For the text-containing cell, return its midpoint in [x, y] coordinate format. 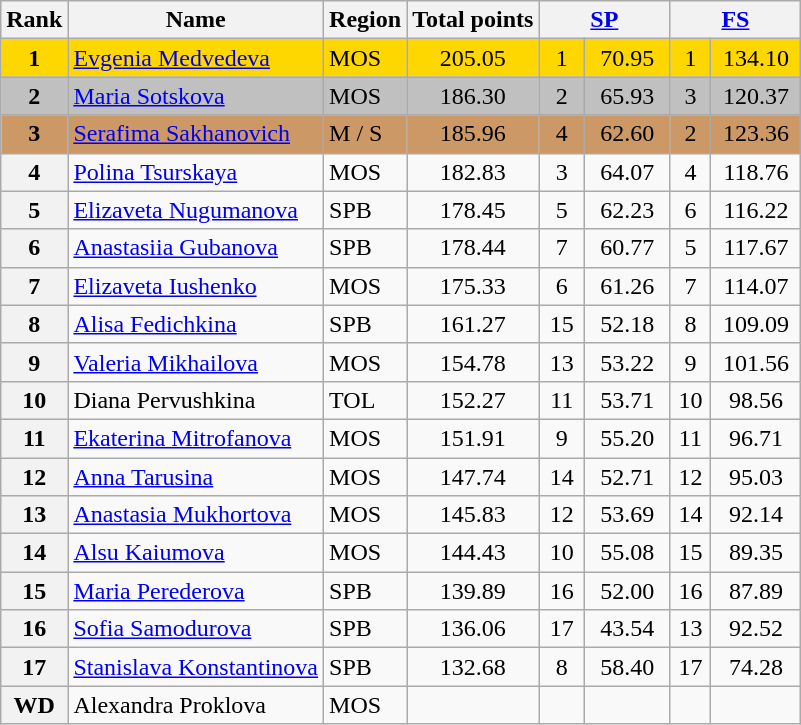
178.44 [473, 248]
186.30 [473, 96]
117.67 [756, 248]
55.08 [628, 553]
Maria Sotskova [196, 96]
Elizaveta Nugumanova [196, 210]
Alsu Kaiumova [196, 553]
Diana Pervushkina [196, 400]
52.18 [628, 324]
Serafima Sakhanovich [196, 134]
152.27 [473, 400]
WD [34, 705]
205.05 [473, 58]
Region [366, 20]
101.56 [756, 362]
53.22 [628, 362]
62.60 [628, 134]
65.93 [628, 96]
52.00 [628, 591]
161.27 [473, 324]
FS [736, 20]
92.52 [756, 629]
185.96 [473, 134]
M / S [366, 134]
175.33 [473, 286]
95.03 [756, 477]
154.78 [473, 362]
61.26 [628, 286]
118.76 [756, 172]
96.71 [756, 438]
109.09 [756, 324]
Name [196, 20]
60.77 [628, 248]
144.43 [473, 553]
134.10 [756, 58]
Maria Perederova [196, 591]
145.83 [473, 515]
116.22 [756, 210]
Ekaterina Mitrofanova [196, 438]
Anastasiia Gubanova [196, 248]
Anna Tarusina [196, 477]
132.68 [473, 667]
Rank [34, 20]
Polina Tsurskaya [196, 172]
123.36 [756, 134]
92.14 [756, 515]
Valeria Mikhailova [196, 362]
147.74 [473, 477]
70.95 [628, 58]
Evgenia Medvedeva [196, 58]
Stanislava Konstantinova [196, 667]
139.89 [473, 591]
SP [604, 20]
151.91 [473, 438]
182.83 [473, 172]
178.45 [473, 210]
52.71 [628, 477]
74.28 [756, 667]
55.20 [628, 438]
120.37 [756, 96]
43.54 [628, 629]
53.69 [628, 515]
Alexandra Proklova [196, 705]
114.07 [756, 286]
Total points [473, 20]
62.23 [628, 210]
TOL [366, 400]
89.35 [756, 553]
64.07 [628, 172]
Alisa Fedichkina [196, 324]
136.06 [473, 629]
98.56 [756, 400]
Elizaveta Iushenko [196, 286]
Sofia Samodurova [196, 629]
87.89 [756, 591]
58.40 [628, 667]
53.71 [628, 400]
Anastasia Mukhortova [196, 515]
